Return the [X, Y] coordinate for the center point of the cell that contains the specified text.  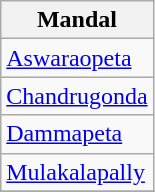
Dammapeta [77, 134]
Mulakalapally [77, 172]
Mandal [77, 20]
Aswaraopeta [77, 58]
Chandrugonda [77, 96]
